Determine the (X, Y) coordinate at the center of the cell enclosing the given text.  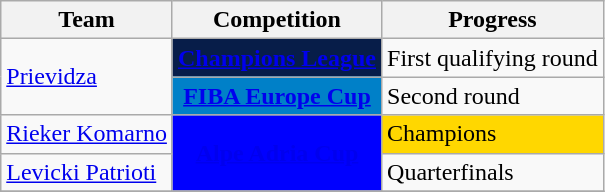
Champions (493, 134)
Second round (493, 96)
Rieker Komarno (87, 134)
Alpe Adria Cup (276, 153)
Team (87, 20)
FIBA Europe Cup (276, 96)
Prievidza (87, 77)
Competition (276, 20)
First qualifying round (493, 58)
Progress (493, 20)
Levicki Patrioti (87, 172)
Champions League (276, 58)
Quarterfinals (493, 172)
